Identify which cell holds the provided text, then report its [X, Y] central coordinate. 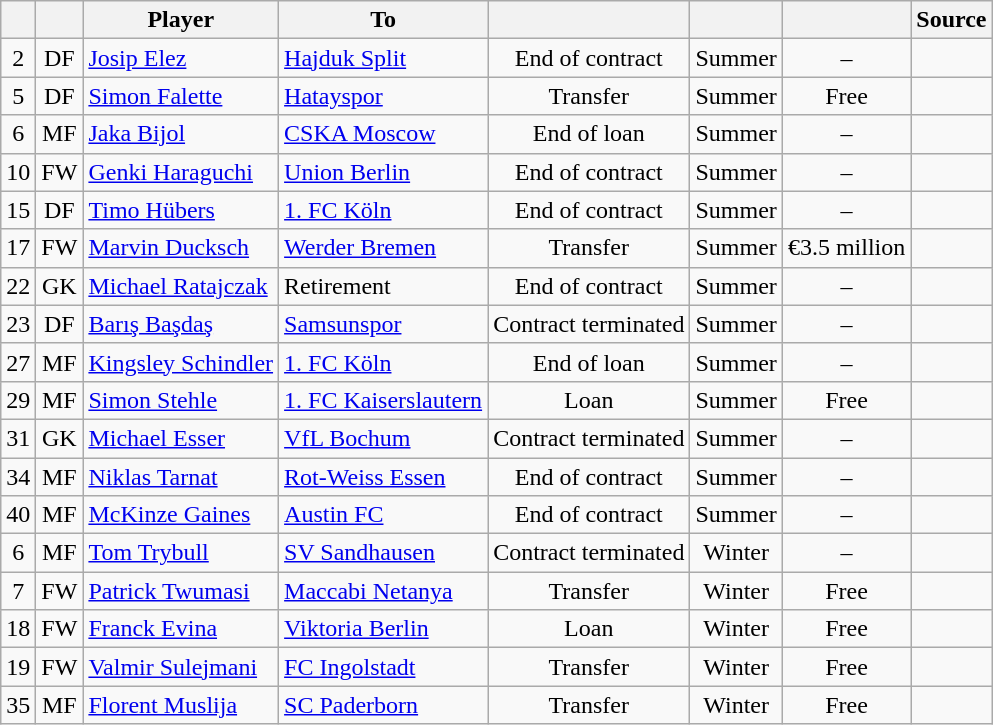
22 [18, 286]
Austin FC [384, 515]
Josip Elez [181, 58]
FC Ingolstadt [384, 667]
Barış Başdaş [181, 324]
31 [18, 438]
Patrick Twumasi [181, 591]
Hatayspor [384, 96]
Source [952, 20]
35 [18, 705]
18 [18, 629]
17 [18, 248]
10 [18, 172]
Hajduk Split [384, 58]
Simon Stehle [181, 400]
Jaka Bijol [181, 134]
Retirement [384, 286]
5 [18, 96]
McKinze Gaines [181, 515]
VfL Bochum [384, 438]
Michael Ratajczak [181, 286]
40 [18, 515]
Samsunspor [384, 324]
19 [18, 667]
SV Sandhausen [384, 553]
Niklas Tarnat [181, 477]
SC Paderborn [384, 705]
Rot-Weiss Essen [384, 477]
34 [18, 477]
Michael Esser [181, 438]
23 [18, 324]
27 [18, 362]
Kingsley Schindler [181, 362]
Valmir Sulejmani [181, 667]
Werder Bremen [384, 248]
Tom Trybull [181, 553]
Marvin Ducksch [181, 248]
Simon Falette [181, 96]
Player [181, 20]
Maccabi Netanya [384, 591]
Franck Evina [181, 629]
1. FC Kaiserslautern [384, 400]
CSKA Moscow [384, 134]
€3.5 million [846, 248]
Timo Hübers [181, 210]
29 [18, 400]
7 [18, 591]
To [384, 20]
Florent Muslija [181, 705]
15 [18, 210]
Viktoria Berlin [384, 629]
Genki Haraguchi [181, 172]
2 [18, 58]
Union Berlin [384, 172]
